Return the [X, Y] coordinate for the center point of the cell that contains the specified text.  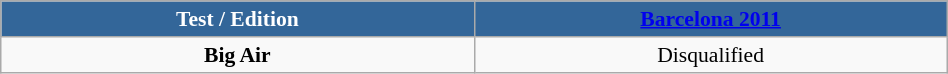
Disqualified [710, 55]
Big Air [238, 55]
Barcelona 2011 [710, 19]
Test / Edition [238, 19]
